Pinpoint the cell where the given text exists, returning its (x, y) midpoint coordinate. 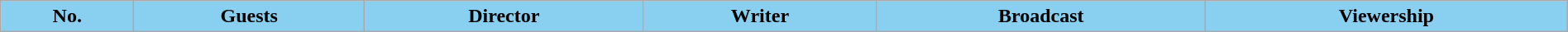
Director (504, 16)
Viewership (1387, 16)
Writer (760, 16)
No. (68, 16)
Guests (250, 16)
Broadcast (1041, 16)
